Pinpoint the cell where the given text exists, returning its [x, y] midpoint coordinate. 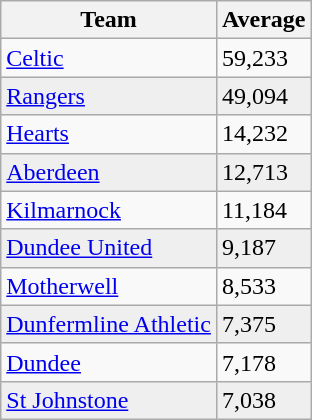
7,375 [264, 324]
Kilmarnock [109, 210]
9,187 [264, 248]
Rangers [109, 96]
8,533 [264, 286]
7,178 [264, 362]
Motherwell [109, 286]
Aberdeen [109, 172]
Dunfermline Athletic [109, 324]
Team [109, 20]
Celtic [109, 58]
St Johnstone [109, 400]
Dundee United [109, 248]
59,233 [264, 58]
Dundee [109, 362]
Average [264, 20]
7,038 [264, 400]
Hearts [109, 134]
14,232 [264, 134]
11,184 [264, 210]
12,713 [264, 172]
49,094 [264, 96]
